Provide the (x, y) coordinate of the cell's center where the given text is located.  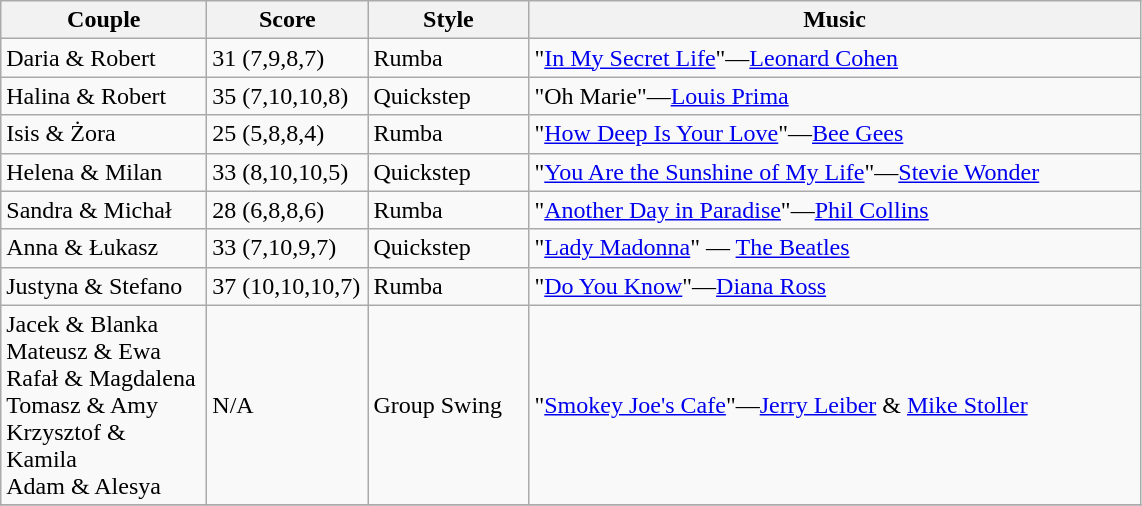
"How Deep Is Your Love"—Bee Gees (834, 134)
33 (7,10,9,7) (288, 248)
"Oh Marie"—Louis Prima (834, 96)
Isis & Żora (104, 134)
Halina & Robert (104, 96)
31 (7,9,8,7) (288, 58)
Music (834, 20)
Justyna & Stefano (104, 286)
Jacek & BlankaMateusz & EwaRafał & MagdalenaTomasz & AmyKrzysztof & KamilaAdam & Alesya (104, 405)
Sandra & Michał (104, 210)
Anna & Łukasz (104, 248)
28 (6,8,8,6) (288, 210)
Style (448, 20)
N/A (288, 405)
"Smokey Joe's Cafe"—Jerry Leiber & Mike Stoller (834, 405)
37 (10,10,10,7) (288, 286)
"Do You Know"—Diana Ross (834, 286)
25 (5,8,8,4) (288, 134)
Helena & Milan (104, 172)
Daria & Robert (104, 58)
35 (7,10,10,8) (288, 96)
"Lady Madonna" — The Beatles (834, 248)
Group Swing (448, 405)
Couple (104, 20)
"Another Day in Paradise"—Phil Collins (834, 210)
"In My Secret Life"—Leonard Cohen (834, 58)
33 (8,10,10,5) (288, 172)
Score (288, 20)
"You Are the Sunshine of My Life"—Stevie Wonder (834, 172)
